Provide the (x, y) coordinate of the cell's center where the given text is located.  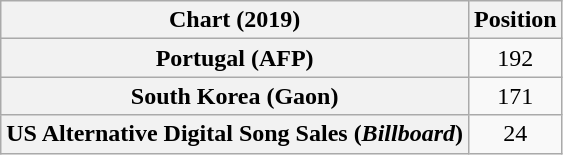
171 (515, 96)
192 (515, 58)
24 (515, 134)
South Korea (Gaon) (235, 96)
Portugal (AFP) (235, 58)
US Alternative Digital Song Sales (Billboard) (235, 134)
Chart (2019) (235, 20)
Position (515, 20)
